Locate the cell with the specified text and output its (X, Y) center coordinate. 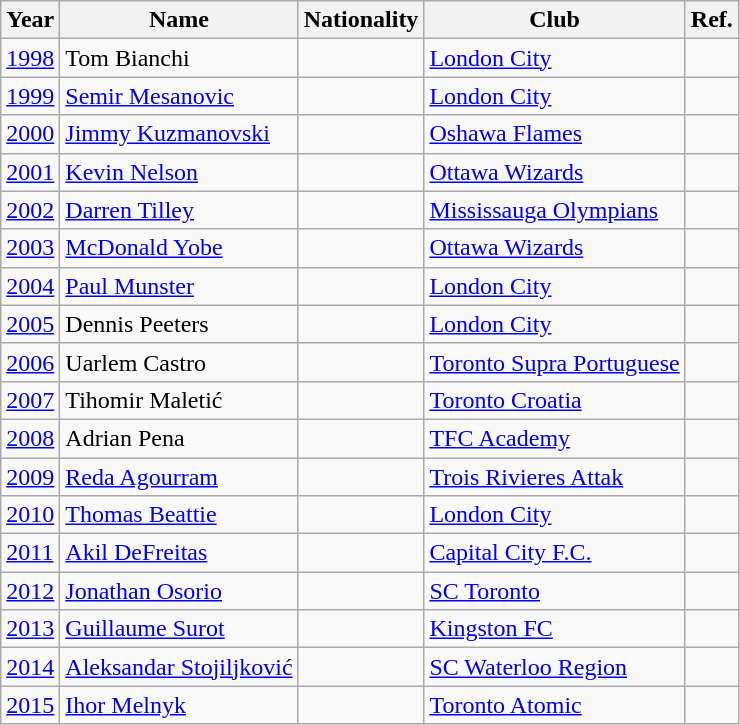
2015 (30, 705)
2013 (30, 629)
2006 (30, 362)
Semir Mesanovic (179, 96)
2002 (30, 210)
2004 (30, 286)
Oshawa Flames (554, 134)
Darren Tilley (179, 210)
Kingston FC (554, 629)
2007 (30, 400)
Kevin Nelson (179, 172)
Reda Agourram (179, 477)
Toronto Atomic (554, 705)
Paul Munster (179, 286)
Aleksandar Stojiljković (179, 667)
Mississauga Olympians (554, 210)
2000 (30, 134)
McDonald Yobe (179, 248)
Ref. (712, 20)
Trois Rivieres Attak (554, 477)
Ihor Melnyk (179, 705)
2014 (30, 667)
2008 (30, 438)
2003 (30, 248)
Name (179, 20)
Uarlem Castro (179, 362)
Nationality (361, 20)
Toronto Supra Portuguese (554, 362)
SC Toronto (554, 591)
1998 (30, 58)
TFC Academy (554, 438)
SC Waterloo Region (554, 667)
Jonathan Osorio (179, 591)
Toronto Croatia (554, 400)
2010 (30, 515)
Capital City F.C. (554, 553)
Dennis Peeters (179, 324)
Adrian Pena (179, 438)
Akil DeFreitas (179, 553)
Club (554, 20)
Jimmy Kuzmanovski (179, 134)
2009 (30, 477)
2012 (30, 591)
1999 (30, 96)
2005 (30, 324)
Tihomir Maletić (179, 400)
Guillaume Surot (179, 629)
Tom Bianchi (179, 58)
Thomas Beattie (179, 515)
Year (30, 20)
2011 (30, 553)
2001 (30, 172)
